Extract the [X, Y] coordinate from the center of the cell holding the provided text.  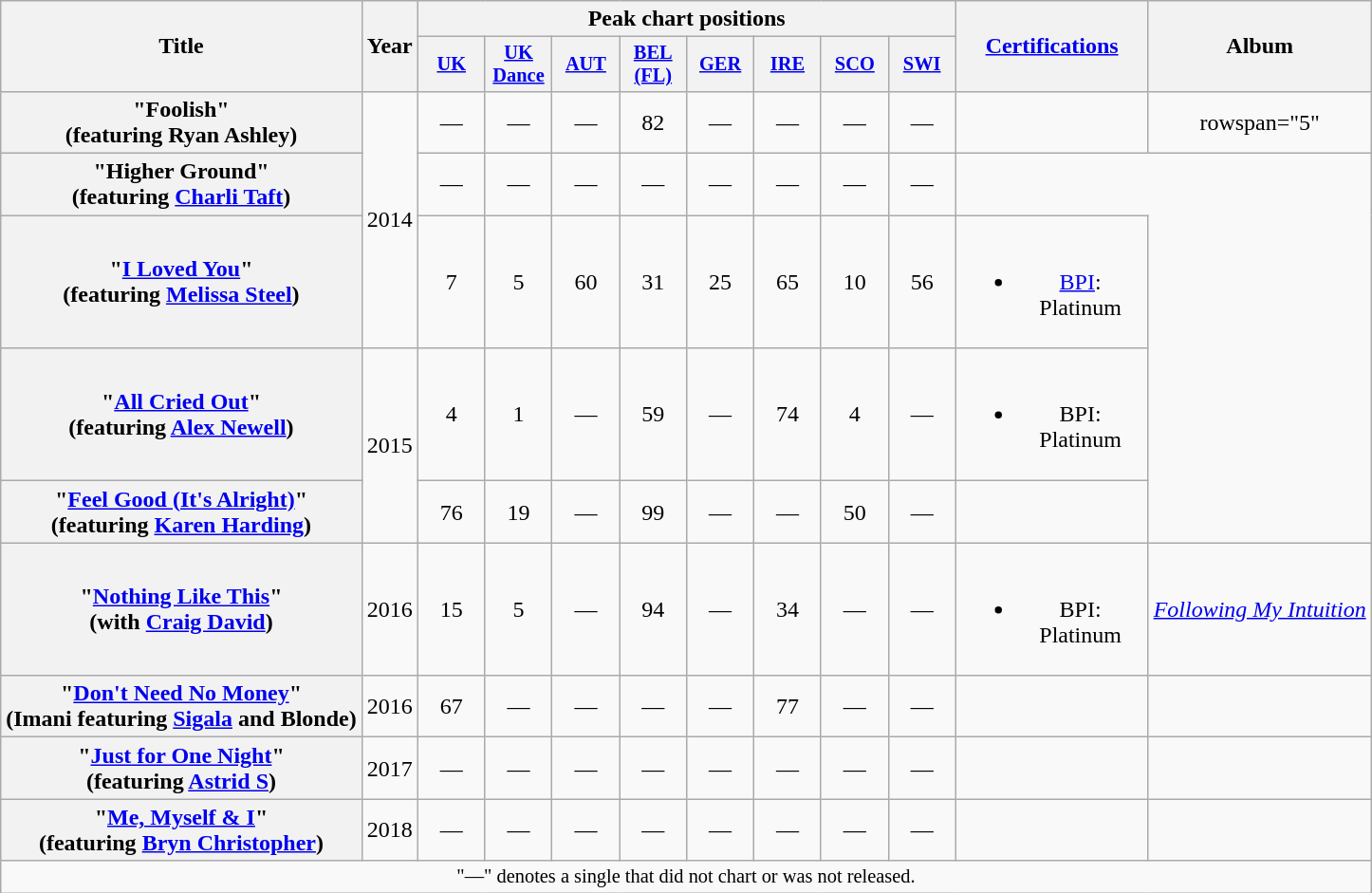
AUT [586, 65]
rowspan="5" [1260, 121]
2015 [389, 446]
59 [653, 415]
UK Dance [518, 65]
SCO [854, 65]
Album [1260, 47]
Title [181, 47]
19 [518, 512]
65 [788, 282]
BEL(FL) [653, 65]
1 [518, 415]
"Me, Myself & I"(featuring Bryn Christopher) [181, 829]
"All Cried Out"(featuring Alex Newell) [181, 415]
99 [653, 512]
GER [721, 65]
2017 [389, 769]
67 [452, 706]
7 [452, 282]
Following My Intuition [1260, 609]
SWI [922, 65]
"Nothing Like This"(with Craig David) [181, 609]
Peak chart positions [687, 19]
2018 [389, 829]
94 [653, 609]
15 [452, 609]
IRE [788, 65]
56 [922, 282]
31 [653, 282]
"Feel Good (It's Alright)"(featuring Karen Harding) [181, 512]
Certifications [1051, 47]
34 [788, 609]
"Foolish"(featuring Ryan Ashley) [181, 121]
"Don't Need No Money"(Imani featuring Sigala and Blonde) [181, 706]
"—" denotes a single that did not chart or was not released. [686, 877]
76 [452, 512]
60 [586, 282]
74 [788, 415]
"Just for One Night"(featuring Astrid S) [181, 769]
Year [389, 47]
UK [452, 65]
77 [788, 706]
2014 [389, 219]
50 [854, 512]
25 [721, 282]
"Higher Ground"(featuring Charli Taft) [181, 184]
82 [653, 121]
"I Loved You"(featuring Melissa Steel) [181, 282]
10 [854, 282]
